Scan for the cell matching the given text and deliver its [X, Y] coordinate at center. 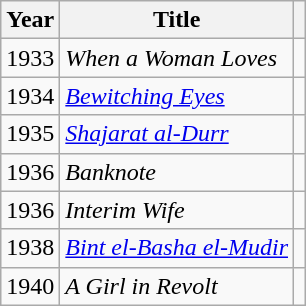
1934 [30, 96]
Bint el-Basha el-Mudir [177, 248]
Shajarat al-Durr [177, 134]
When a Woman Loves [177, 58]
Banknote [177, 172]
1938 [30, 248]
1940 [30, 286]
Year [30, 20]
Title [177, 20]
Bewitching Eyes [177, 96]
Interim Wife [177, 210]
A Girl in Revolt [177, 286]
1933 [30, 58]
1935 [30, 134]
